Determine the [X, Y] coordinate at the center of the cell enclosing the given text.  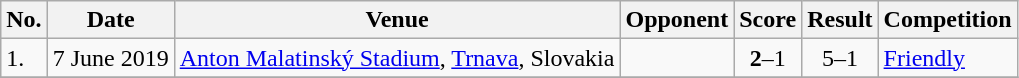
7 June 2019 [110, 58]
Venue [397, 20]
Anton Malatinský Stadium, Trnava, Slovakia [397, 58]
1. [24, 58]
No. [24, 20]
Competition [948, 20]
2–1 [768, 58]
Date [110, 20]
Opponent [677, 20]
Score [768, 20]
Friendly [948, 58]
5–1 [840, 58]
Result [840, 20]
